Provide the (X, Y) coordinate of the cell's center where the given text is located.  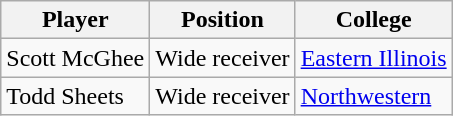
Northwestern (374, 96)
Eastern Illinois (374, 58)
Scott McGhee (76, 58)
Todd Sheets (76, 96)
Player (76, 20)
Position (222, 20)
College (374, 20)
